From the cell containing the given text, extract its center point as [x, y] coordinate. 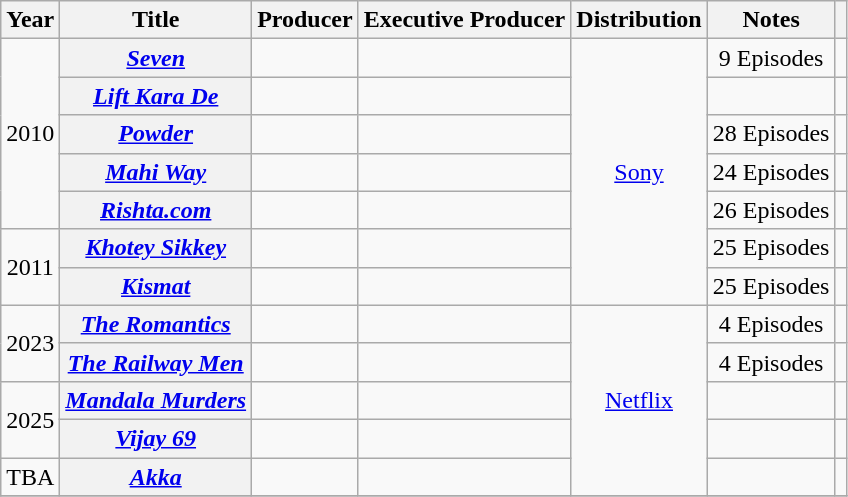
Lift Kara De [156, 96]
Akka [156, 477]
Sony [639, 172]
Year [30, 20]
Distribution [639, 20]
Notes [771, 20]
Mandala Murders [156, 400]
28 Episodes [771, 134]
Executive Producer [464, 20]
Rishta.com [156, 210]
Producer [306, 20]
Khotey Sikkey [156, 248]
Kismat [156, 286]
26 Episodes [771, 210]
TBA [30, 477]
Powder [156, 134]
Mahi Way [156, 172]
2011 [30, 267]
2025 [30, 419]
9 Episodes [771, 58]
2023 [30, 343]
The Railway Men [156, 362]
Netflix [639, 400]
24 Episodes [771, 172]
The Romantics [156, 324]
2010 [30, 134]
Title [156, 20]
Seven [156, 58]
Vijay 69 [156, 438]
